From the cell containing the given text, extract its center point as (X, Y) coordinate. 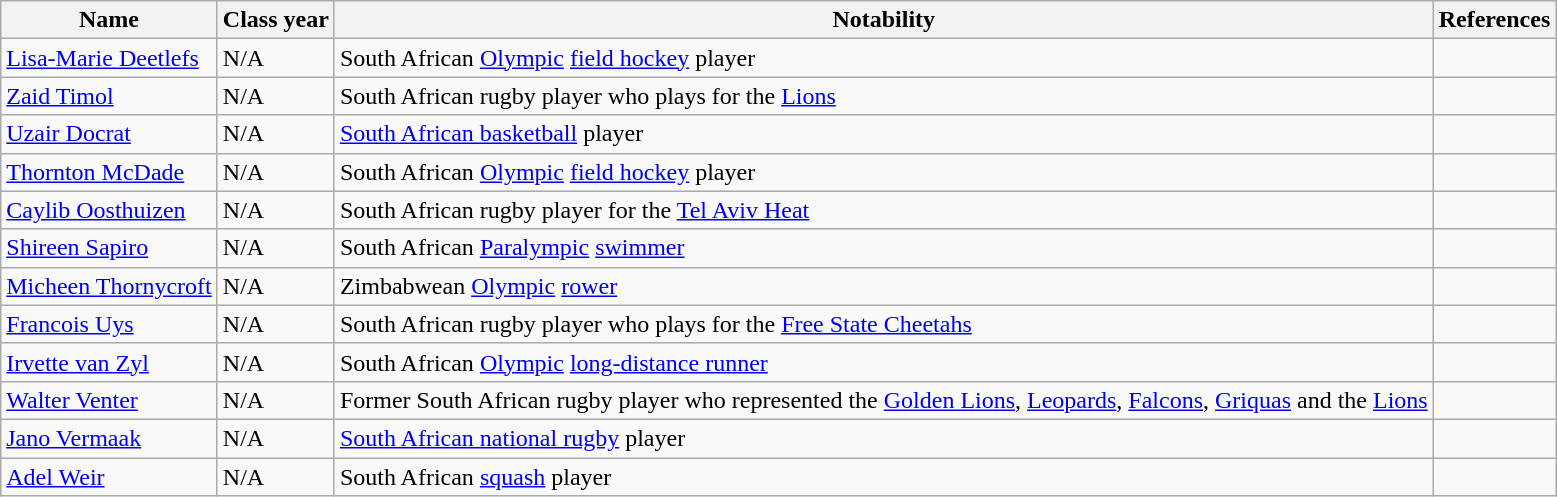
South African rugby player who plays for the Free State Cheetahs (884, 324)
Former South African rugby player who represented the Golden Lions, Leopards, Falcons, Griquas and the Lions (884, 400)
Jano Vermaak (110, 438)
Irvette van Zyl (110, 362)
Notability (884, 20)
South African national rugby player (884, 438)
Micheen Thornycroft (110, 286)
South African basketball player (884, 134)
Walter Venter (110, 400)
South African Olympic long-distance runner (884, 362)
Lisa-Marie Deetlefs (110, 58)
Shireen Sapiro (110, 248)
Zaid Timol (110, 96)
Caylib Oosthuizen (110, 210)
South African squash player (884, 477)
References (1494, 20)
Francois Uys (110, 324)
Thornton McDade (110, 172)
South African rugby player who plays for the Lions (884, 96)
Uzair Docrat (110, 134)
Adel Weir (110, 477)
Zimbabwean Olympic rower (884, 286)
Class year (276, 20)
South African Paralympic swimmer (884, 248)
South African rugby player for the Tel Aviv Heat (884, 210)
Name (110, 20)
